Return the (X, Y) coordinate for the center point of the cell that contains the specified text.  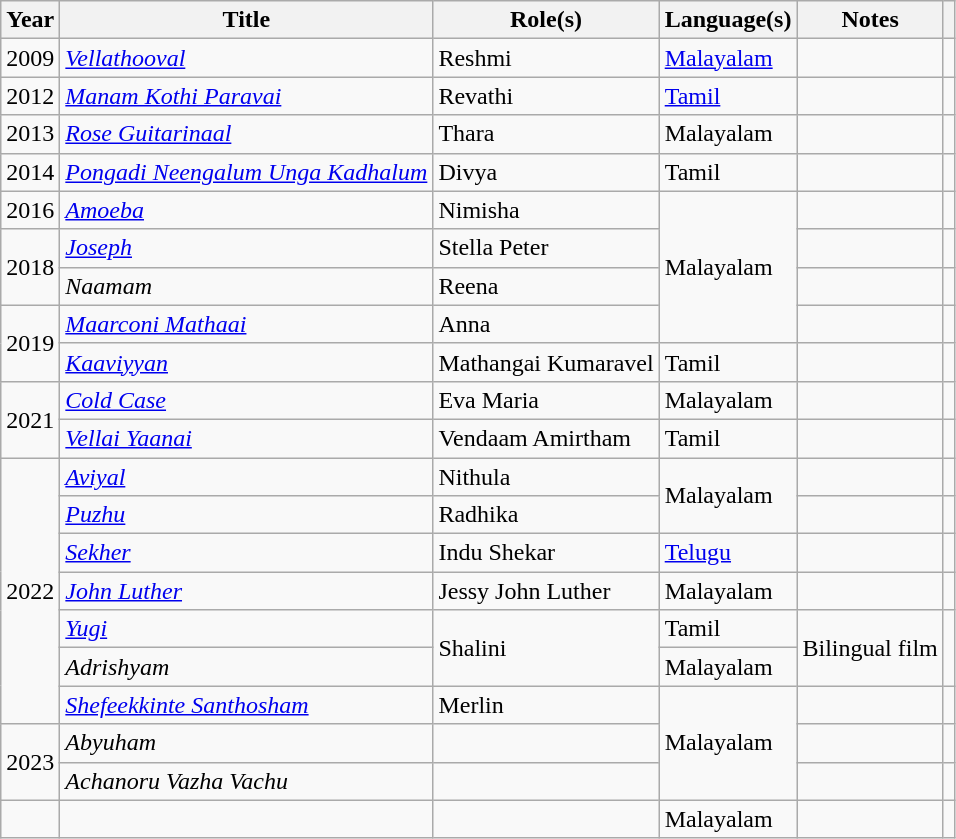
2013 (30, 134)
Sekher (246, 553)
Indu Shekar (546, 553)
Eva Maria (546, 400)
Joseph (246, 248)
Amoeba (246, 210)
2022 (30, 591)
2023 (30, 762)
Telugu (728, 553)
Shefeekkinte Santhosham (246, 705)
Abyuham (246, 743)
Role(s) (546, 20)
John Luther (246, 591)
Divya (546, 172)
2009 (30, 58)
Shalini (546, 648)
Manam Kothi Paravai (246, 96)
2014 (30, 172)
Yugi (246, 629)
2021 (30, 419)
Kaaviyyan (246, 362)
2018 (30, 267)
Revathi (546, 96)
Thara (546, 134)
Aviyal (246, 477)
Jessy John Luther (546, 591)
Rose Guitarinaal (246, 134)
Pongadi Neengalum Unga Kadhalum (246, 172)
Language(s) (728, 20)
2016 (30, 210)
Mathangai Kumaravel (546, 362)
Vellathooval (246, 58)
2012 (30, 96)
Puzhu (246, 515)
Anna (546, 324)
Cold Case (246, 400)
Nimisha (546, 210)
Nithula (546, 477)
Reshmi (546, 58)
Radhika (546, 515)
Adrishyam (246, 667)
Year (30, 20)
Reena (546, 286)
2019 (30, 343)
Notes (870, 20)
Bilingual film (870, 648)
Achanoru Vazha Vachu (246, 781)
Naamam (246, 286)
Stella Peter (546, 248)
Vendaam Amirtham (546, 438)
Vellai Yaanai (246, 438)
Maarconi Mathaai (246, 324)
Title (246, 20)
Merlin (546, 705)
